Determine the (X, Y) coordinate at the center of the cell enclosing the given text.  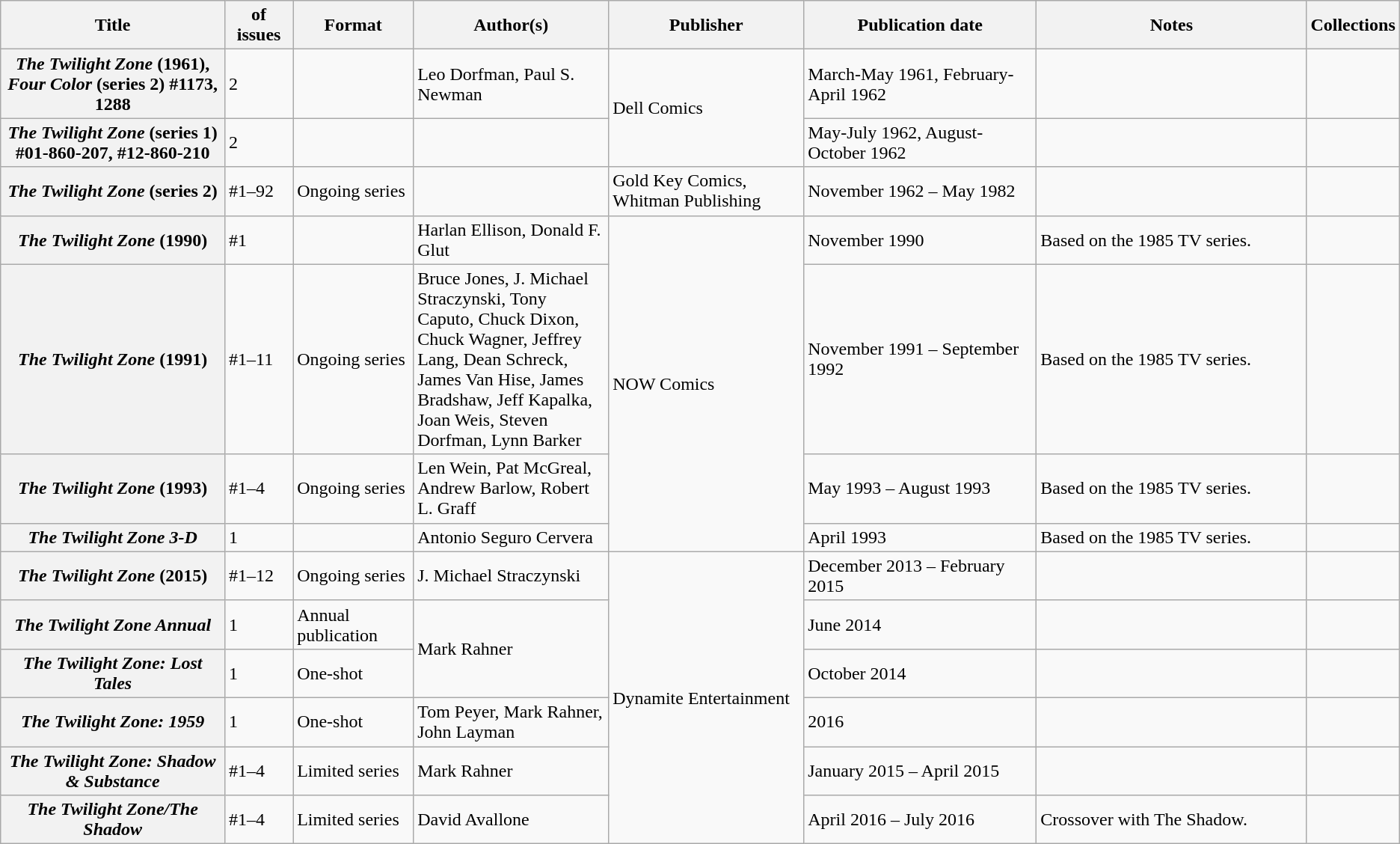
Publisher (706, 25)
December 2013 – February 2015 (920, 576)
November 1991 – September 1992 (920, 359)
The Twilight Zone/The Shadow (113, 820)
Harlan Ellison, Donald F. Glut (512, 239)
The Twilight Zone: Lost Tales (113, 673)
#1 (259, 239)
2016 (920, 721)
The Twilight Zone 3-D (113, 537)
November 1990 (920, 239)
June 2014 (920, 624)
Antonio Seguro Cervera (512, 537)
of issues (259, 25)
Tom Peyer, Mark Rahner, John Layman (512, 721)
Notes (1171, 25)
#1–11 (259, 359)
The Twilight Zone (1993) (113, 489)
The Twilight Zone (1961), Four Color (series 2) #1173, 1288 (113, 84)
The Twilight Zone (1990) (113, 239)
March-May 1961, February-April 1962 (920, 84)
#1–92 (259, 192)
David Avallone (512, 820)
Dell Comics (706, 108)
The Twilight Zone (series 1) #01-860-207, #12-860-210 (113, 142)
April 1993 (920, 537)
October 2014 (920, 673)
April 2016 – July 2016 (920, 820)
Leo Dorfman, Paul S. Newman (512, 84)
The Twilight Zone (1991) (113, 359)
The Twilight Zone: Shadow & Substance (113, 771)
The Twilight Zone Annual (113, 624)
Crossover with The Shadow. (1171, 820)
Title (113, 25)
NOW Comics (706, 383)
#1–12 (259, 576)
Author(s) (512, 25)
The Twilight Zone: 1959 (113, 721)
The Twilight Zone (2015) (113, 576)
Gold Key Comics, Whitman Publishing (706, 192)
The Twilight Zone (series 2) (113, 192)
Len Wein, Pat McGreal, Andrew Barlow, Robert L. Graff (512, 489)
May-July 1962, August-October 1962 (920, 142)
J. Michael Straczynski (512, 576)
May 1993 – August 1993 (920, 489)
Collections (1353, 25)
Format (353, 25)
Annual publication (353, 624)
January 2015 – April 2015 (920, 771)
Dynamite Entertainment (706, 697)
Publication date (920, 25)
November 1962 – May 1982 (920, 192)
